Provide the [x, y] coordinate of the cell's center where the given text is located.  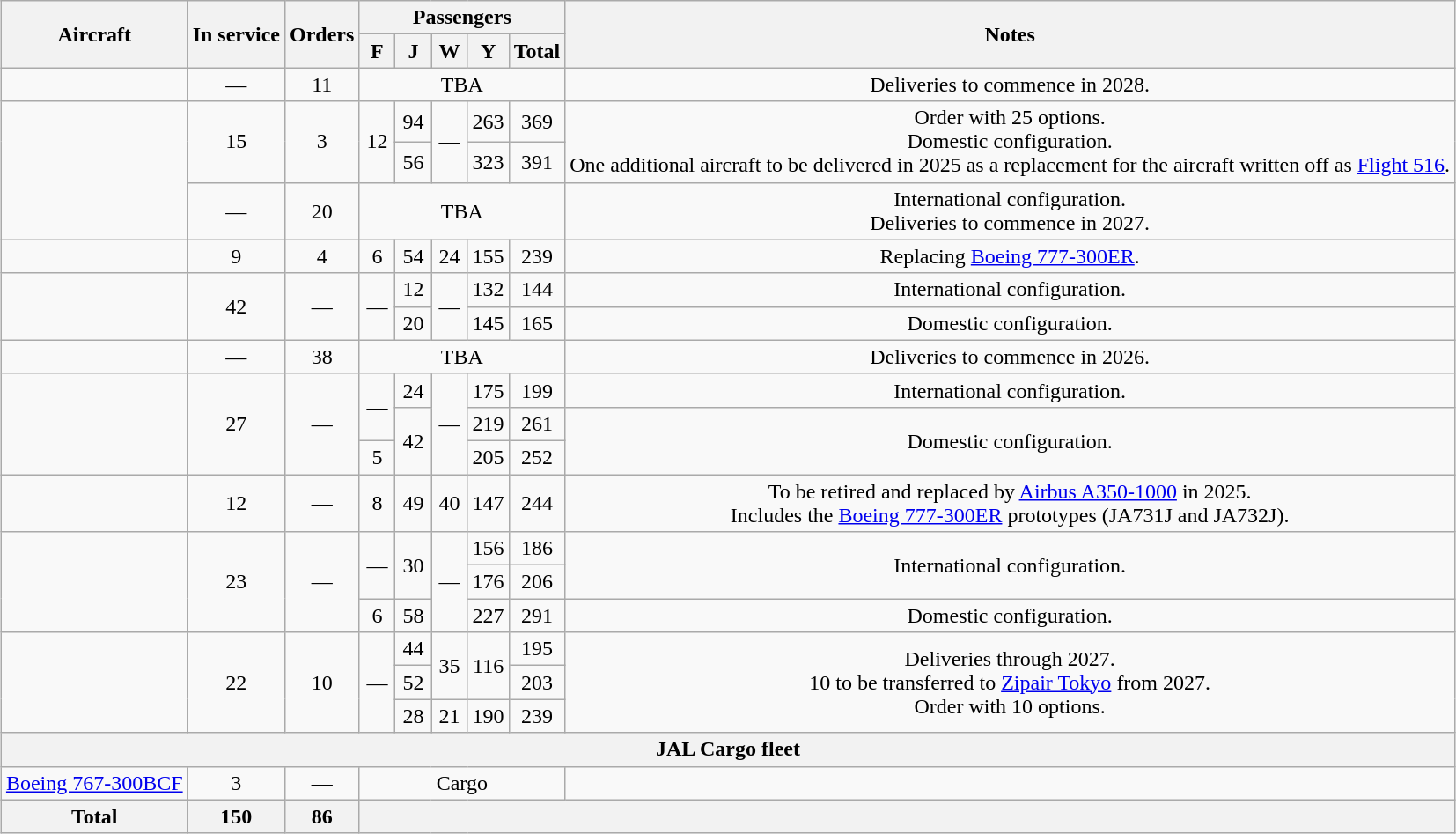
40 [449, 502]
190 [488, 716]
94 [414, 122]
261 [537, 424]
323 [488, 162]
35 [449, 666]
186 [537, 549]
21 [449, 716]
W [449, 51]
147 [488, 502]
54 [414, 256]
8 [377, 502]
15 [236, 142]
145 [488, 323]
Y [488, 51]
244 [537, 502]
38 [322, 357]
10 [322, 683]
J [414, 51]
150 [236, 816]
9 [236, 256]
49 [414, 502]
176 [488, 582]
11 [322, 85]
56 [414, 162]
International configuration.Deliveries to commence in 2027. [1011, 211]
Cargo [462, 783]
4 [322, 256]
144 [537, 290]
86 [322, 816]
To be retired and replaced by Airbus A350-1000 in 2025.Includes the Boeing 777-300ER prototypes (JA731J and JA732J). [1011, 502]
F [377, 51]
23 [236, 582]
175 [488, 390]
116 [488, 666]
391 [537, 162]
30 [414, 565]
Passengers [462, 18]
JAL Cargo fleet [727, 749]
Notes [1011, 34]
Deliveries to commence in 2028. [1011, 85]
263 [488, 122]
155 [488, 256]
28 [414, 716]
369 [537, 122]
195 [537, 649]
5 [377, 457]
Deliveries through 2027.10 to be transferred to Zipair Tokyo from 2027.Order with 10 options. [1011, 683]
In service [236, 34]
Replacing Boeing 777-300ER. [1011, 256]
199 [537, 390]
Orders [322, 34]
165 [537, 323]
Deliveries to commence in 2026. [1011, 357]
219 [488, 424]
27 [236, 424]
52 [414, 683]
44 [414, 649]
252 [537, 457]
58 [414, 616]
205 [488, 457]
Aircraft [94, 34]
156 [488, 549]
22 [236, 683]
132 [488, 290]
291 [537, 616]
Boeing 767-300BCF [94, 783]
206 [537, 582]
227 [488, 616]
203 [537, 683]
